Provide the (X, Y) coordinate of the cell's center where the given text is located.  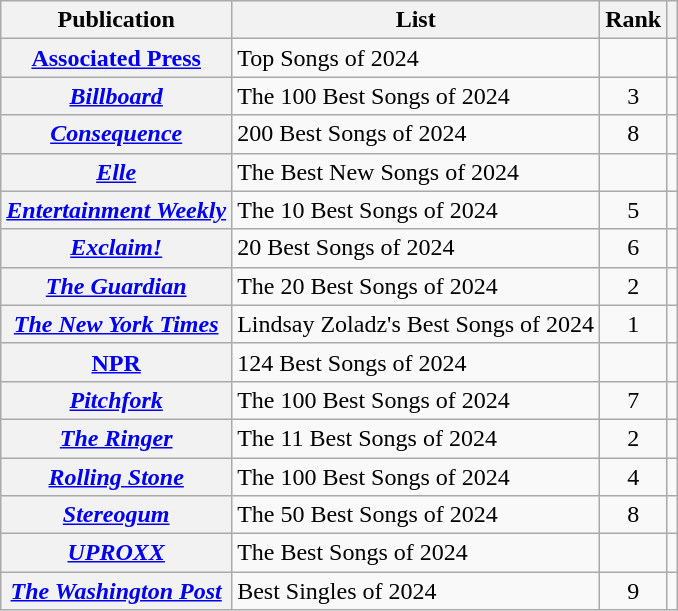
UPROXX (116, 553)
Consequence (116, 134)
20 Best Songs of 2024 (416, 248)
The Ringer (116, 438)
Associated Press (116, 58)
The Best Songs of 2024 (416, 553)
Exclaim! (116, 248)
The Washington Post (116, 591)
124 Best Songs of 2024 (416, 362)
200 Best Songs of 2024 (416, 134)
NPR (116, 362)
Pitchfork (116, 400)
The 50 Best Songs of 2024 (416, 515)
Billboard (116, 96)
Rank (634, 20)
3 (634, 96)
5 (634, 210)
The Best New Songs of 2024 (416, 172)
The 10 Best Songs of 2024 (416, 210)
Elle (116, 172)
Publication (116, 20)
Best Singles of 2024 (416, 591)
List (416, 20)
Rolling Stone (116, 477)
7 (634, 400)
The 11 Best Songs of 2024 (416, 438)
The Guardian (116, 286)
Lindsay Zoladz's Best Songs of 2024 (416, 324)
Entertainment Weekly (116, 210)
6 (634, 248)
Stereogum (116, 515)
4 (634, 477)
The New York Times (116, 324)
The 20 Best Songs of 2024 (416, 286)
Top Songs of 2024 (416, 58)
1 (634, 324)
9 (634, 591)
